Provide the [X, Y] coordinate of the cell's center where the given text is located.  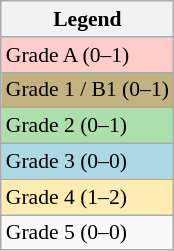
Grade 1 / B1 (0–1) [88, 90]
Grade 2 (0–1) [88, 126]
Grade 3 (0–0) [88, 162]
Grade 4 (1–2) [88, 197]
Legend [88, 19]
Grade 5 (0–0) [88, 233]
Grade A (0–1) [88, 55]
